From the cell containing the given text, extract its center point as [x, y] coordinate. 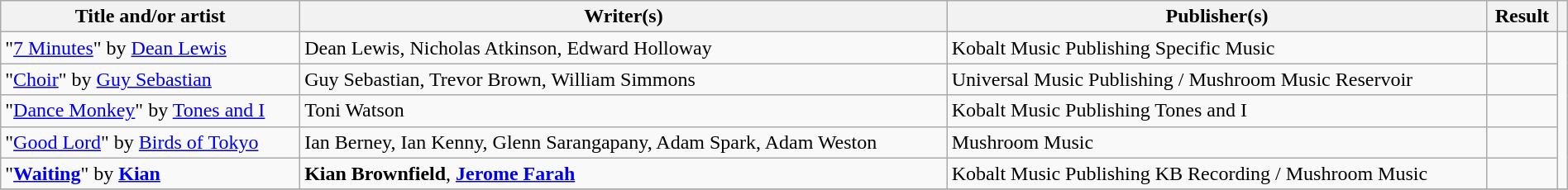
"Waiting" by Kian [151, 173]
"Choir" by Guy Sebastian [151, 79]
"Dance Monkey" by Tones and I [151, 111]
Kobalt Music Publishing Specific Music [1217, 48]
Ian Berney, Ian Kenny, Glenn Sarangapany, Adam Spark, Adam Weston [624, 142]
Mushroom Music [1217, 142]
Kian Brownfield, Jerome Farah [624, 173]
"7 Minutes" by Dean Lewis [151, 48]
Universal Music Publishing / Mushroom Music Reservoir [1217, 79]
Result [1522, 17]
Toni Watson [624, 111]
Guy Sebastian, Trevor Brown, William Simmons [624, 79]
Title and/or artist [151, 17]
Dean Lewis, Nicholas Atkinson, Edward Holloway [624, 48]
Kobalt Music Publishing Tones and I [1217, 111]
"Good Lord" by Birds of Tokyo [151, 142]
Kobalt Music Publishing KB Recording / Mushroom Music [1217, 173]
Publisher(s) [1217, 17]
Writer(s) [624, 17]
